Identify which cell holds the provided text, then report its [x, y] central coordinate. 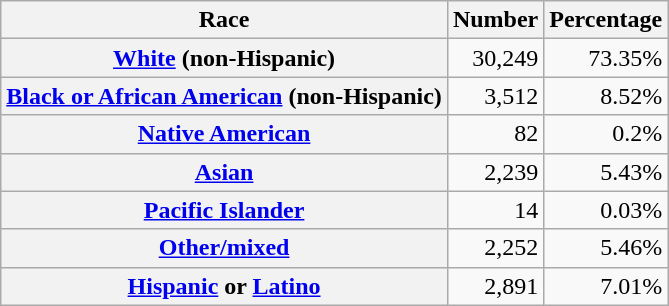
Other/mixed [224, 248]
5.46% [606, 248]
Pacific Islander [224, 210]
2,252 [495, 248]
Race [224, 20]
Asian [224, 172]
7.01% [606, 286]
Native American [224, 134]
30,249 [495, 58]
8.52% [606, 96]
Number [495, 20]
14 [495, 210]
82 [495, 134]
Hispanic or Latino [224, 286]
2,891 [495, 286]
73.35% [606, 58]
3,512 [495, 96]
5.43% [606, 172]
2,239 [495, 172]
Percentage [606, 20]
0.2% [606, 134]
0.03% [606, 210]
Black or African American (non-Hispanic) [224, 96]
White (non-Hispanic) [224, 58]
